For the text-containing cell, return its midpoint in (X, Y) coordinate format. 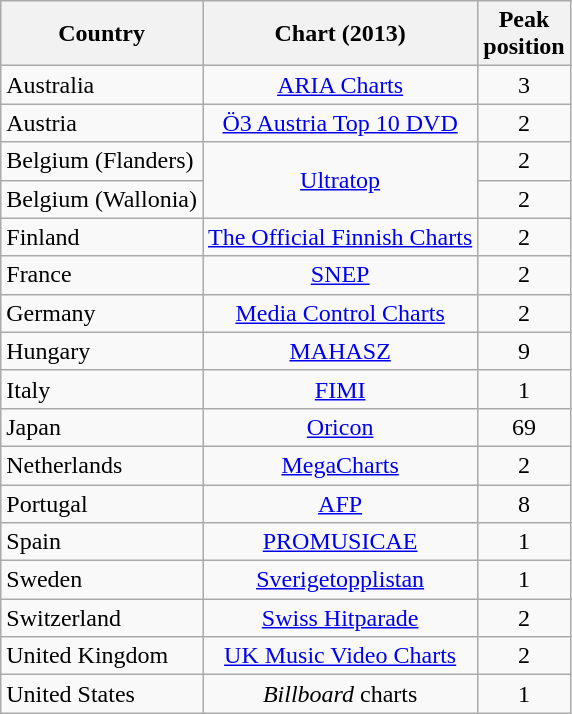
Belgium (Flanders) (102, 161)
9 (524, 351)
Hungary (102, 351)
Netherlands (102, 465)
Peakposition (524, 34)
United States (102, 694)
Portugal (102, 503)
Oricon (340, 427)
Belgium (Wallonia) (102, 199)
Swiss Hitparade (340, 618)
Media Control Charts (340, 313)
69 (524, 427)
Switzerland (102, 618)
United Kingdom (102, 656)
ARIA Charts (340, 85)
SNEP (340, 275)
France (102, 275)
PROMUSICAE (340, 542)
AFP (340, 503)
MAHASZ (340, 351)
8 (524, 503)
Billboard charts (340, 694)
Chart (2013) (340, 34)
UK Music Video Charts (340, 656)
Austria (102, 123)
Country (102, 34)
Sverigetopplistan (340, 580)
Japan (102, 427)
Germany (102, 313)
Ultratop (340, 180)
Spain (102, 542)
Finland (102, 237)
3 (524, 85)
Italy (102, 389)
Australia (102, 85)
The Official Finnish Charts (340, 237)
Sweden (102, 580)
MegaCharts (340, 465)
FIMI (340, 389)
Ö3 Austria Top 10 DVD (340, 123)
